Locate the cell with the specified text and output its (x, y) center coordinate. 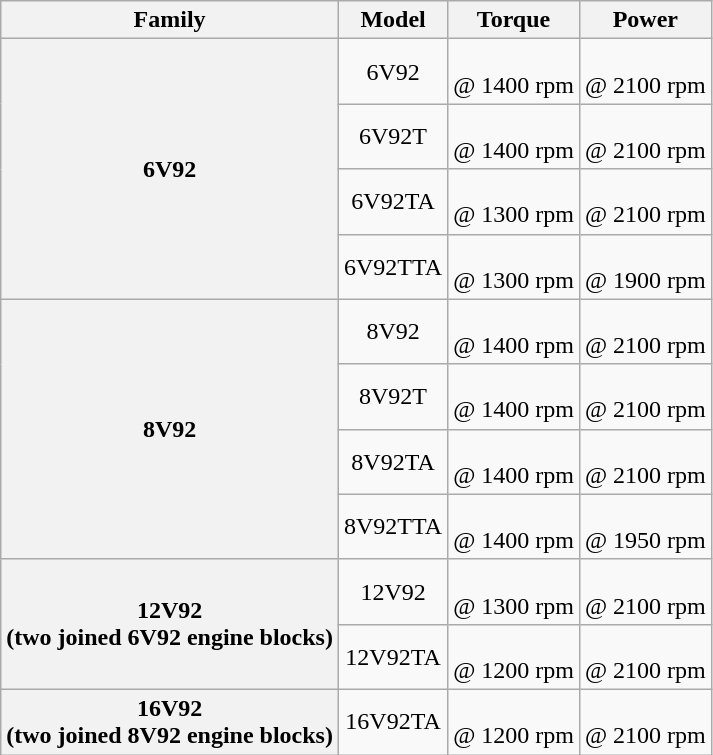
8V92T (392, 396)
6V92T (392, 136)
12V92(two joined 6V92 engine blocks) (170, 624)
8V92TTA (392, 526)
16V92TA (392, 722)
Family (170, 20)
6V92TA (392, 202)
12V92TA (392, 656)
8V92TA (392, 462)
@ 1900 rpm (645, 266)
Power (645, 20)
Model (392, 20)
12V92 (392, 592)
6V92TTA (392, 266)
16V92(two joined 8V92 engine blocks) (170, 722)
Torque (514, 20)
@ 1950 rpm (645, 526)
